Capture the cell that displays the provided text and extract its (x, y) central coordinate. 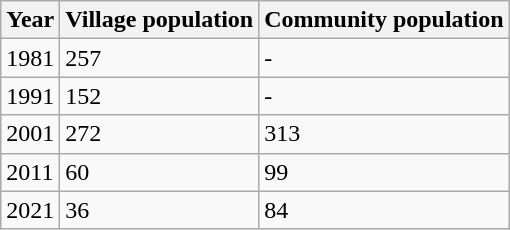
1991 (30, 96)
272 (160, 134)
257 (160, 58)
36 (160, 210)
99 (384, 172)
152 (160, 96)
60 (160, 172)
2021 (30, 210)
2011 (30, 172)
313 (384, 134)
Community population (384, 20)
Year (30, 20)
84 (384, 210)
1981 (30, 58)
2001 (30, 134)
Village population (160, 20)
